Capture the cell that displays the provided text and extract its (X, Y) central coordinate. 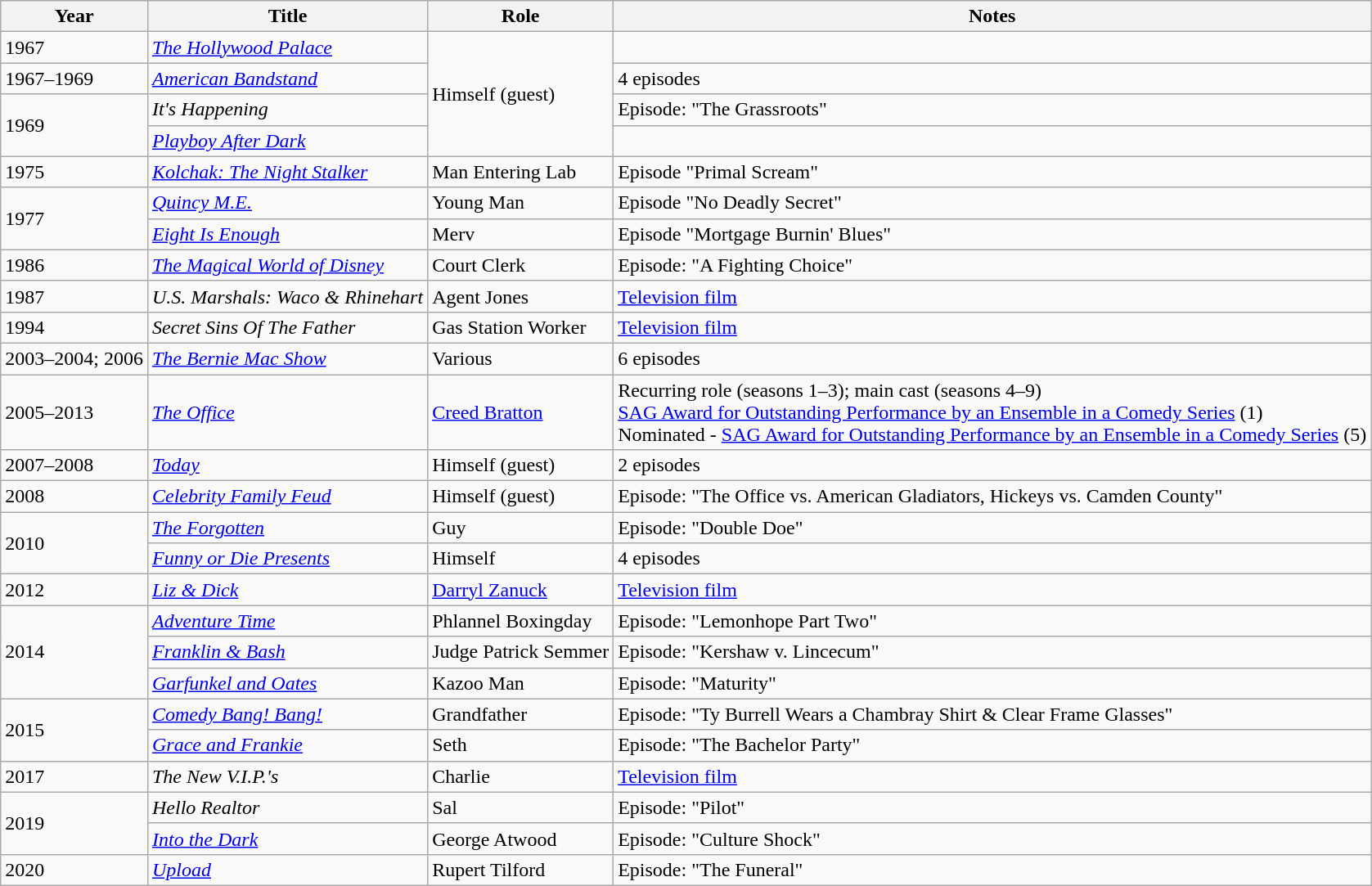
Episode "No Deadly Secret" (992, 203)
1977 (74, 218)
Eight Is Enough (287, 234)
1967 (74, 47)
Episode "Primal Scream" (992, 172)
Rupert Tilford (520, 870)
Liz & Dick (287, 590)
2005–2013 (74, 412)
Guy (520, 528)
2015 (74, 730)
Celebrity Family Feud (287, 497)
Episode: "Double Doe" (992, 528)
American Bandstand (287, 79)
Episode: "Lemonhope Part Two" (992, 621)
Funny or Die Presents (287, 559)
Court Clerk (520, 265)
Upload (287, 870)
2 episodes (992, 465)
Adventure Time (287, 621)
Creed Bratton (520, 412)
Playboy After Dark (287, 141)
Man Entering Lab (520, 172)
George Atwood (520, 839)
2003–2004; 2006 (74, 358)
6 episodes (992, 358)
U.S. Marshals: Waco & Rhinehart (287, 296)
1987 (74, 296)
The Office (287, 412)
Hello Realtor (287, 807)
Episode: "Culture Shock" (992, 839)
Agent Jones (520, 296)
Grace and Frankie (287, 745)
Merv (520, 234)
It's Happening (287, 110)
Seth (520, 745)
Darryl Zanuck (520, 590)
Himself (520, 559)
Phlannel Boxingday (520, 621)
Role (520, 16)
1986 (74, 265)
The Hollywood Palace (287, 47)
The Bernie Mac Show (287, 358)
2012 (74, 590)
Episode: "Maturity" (992, 683)
Various (520, 358)
Garfunkel and Oates (287, 683)
Kolchak: The Night Stalker (287, 172)
Episode: "Pilot" (992, 807)
Year (74, 16)
2020 (74, 870)
1969 (74, 125)
Episode: "A Fighting Choice" (992, 265)
1975 (74, 172)
Into the Dark (287, 839)
Today (287, 465)
Grandfather (520, 714)
Sal (520, 807)
1994 (74, 327)
Episode: "The Funeral" (992, 870)
Secret Sins Of The Father (287, 327)
2017 (74, 776)
Episode: "The Office vs. American Gladiators, Hickeys vs. Camden County" (992, 497)
Quincy M.E. (287, 203)
Comedy Bang! Bang! (287, 714)
The Magical World of Disney (287, 265)
Charlie (520, 776)
Young Man (520, 203)
Episode: "The Bachelor Party" (992, 745)
Episode: "Ty Burrell Wears a Chambray Shirt & Clear Frame Glasses" (992, 714)
The Forgotten (287, 528)
2014 (74, 652)
Judge Patrick Semmer (520, 652)
Kazoo Man (520, 683)
Episode: "The Grassroots" (992, 110)
2010 (74, 543)
Notes (992, 16)
1967–1969 (74, 79)
Title (287, 16)
2008 (74, 497)
Episode: "Kershaw v. Lincecum" (992, 652)
Episode "Mortgage Burnin' Blues" (992, 234)
2007–2008 (74, 465)
Gas Station Worker (520, 327)
Franklin & Bash (287, 652)
2019 (74, 823)
The New V.I.P.'s (287, 776)
